Detect which cell encompasses the target text, then output its [X, Y] center coordinate. 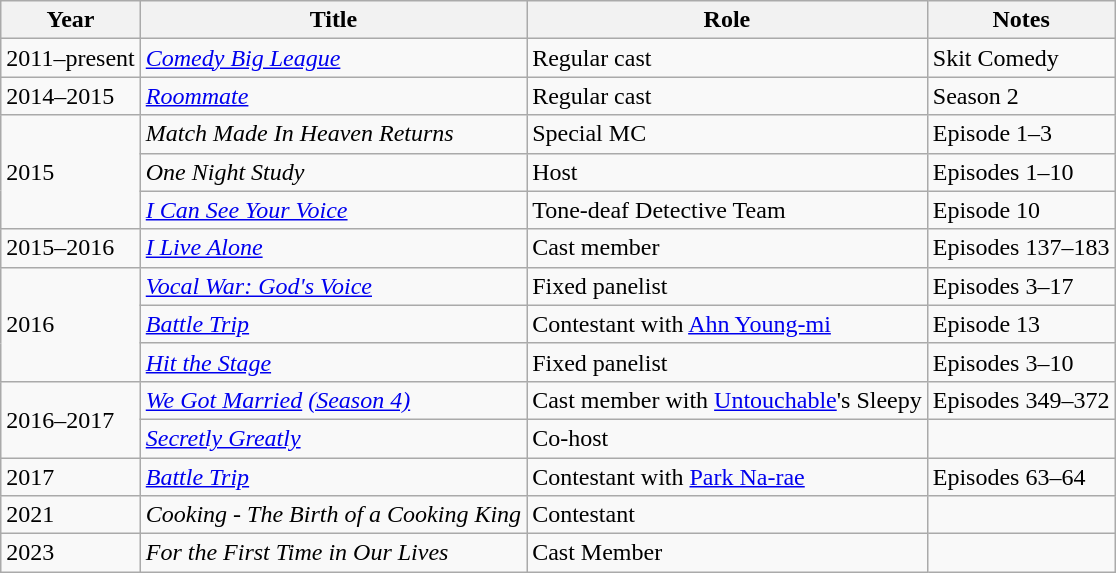
Title [333, 20]
For the First Time in Our Lives [333, 553]
Year [70, 20]
Episodes 3–10 [1021, 362]
Episodes 349–372 [1021, 400]
2015 [70, 172]
2011–present [70, 58]
Contestant with Park Na-rae [728, 477]
2016 [70, 324]
Cast member with Untouchable's Sleepy [728, 400]
2023 [70, 553]
Contestant [728, 515]
Tone-deaf Detective Team [728, 210]
Episode 13 [1021, 324]
Secretly Greatly [333, 438]
I Live Alone [333, 248]
Comedy Big League [333, 58]
Cast member [728, 248]
Co-host [728, 438]
Host [728, 172]
We Got Married (Season 4) [333, 400]
2014–2015 [70, 96]
Role [728, 20]
One Night Study [333, 172]
Roommate [333, 96]
Episode 1–3 [1021, 134]
Skit Comedy [1021, 58]
Match Made In Heaven Returns [333, 134]
Special MC [728, 134]
2021 [70, 515]
Vocal War: God's Voice [333, 286]
Episodes 63–64 [1021, 477]
2015–2016 [70, 248]
Season 2 [1021, 96]
Episodes 137–183 [1021, 248]
Episode 10 [1021, 210]
Episodes 1–10 [1021, 172]
2017 [70, 477]
2016–2017 [70, 419]
Notes [1021, 20]
Contestant with Ahn Young-mi [728, 324]
Cast Member [728, 553]
Episodes 3–17 [1021, 286]
I Can See Your Voice [333, 210]
Cooking - The Birth of a Cooking King [333, 515]
Hit the Stage [333, 362]
